Detect which cell encompasses the target text, then output its (X, Y) center coordinate. 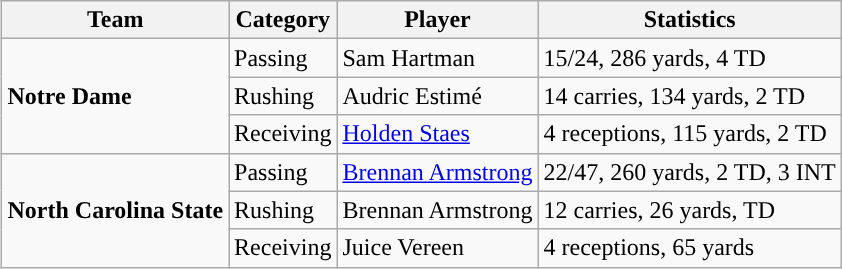
12 carries, 26 yards, TD (690, 210)
Audric Estimé (438, 96)
15/24, 286 yards, 4 TD (690, 58)
Sam Hartman (438, 58)
22/47, 260 yards, 2 TD, 3 INT (690, 172)
Holden Staes (438, 134)
14 carries, 134 yards, 2 TD (690, 96)
4 receptions, 115 yards, 2 TD (690, 134)
Player (438, 20)
Notre Dame (116, 96)
4 receptions, 65 yards (690, 248)
Team (116, 20)
Category (283, 20)
Statistics (690, 20)
North Carolina State (116, 210)
Juice Vereen (438, 248)
